For the text-containing cell, return its midpoint in (X, Y) coordinate format. 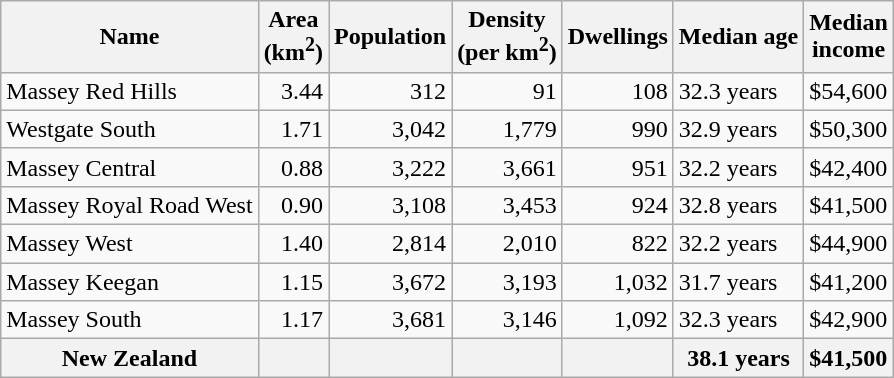
32.9 years (738, 129)
3,222 (390, 167)
990 (618, 129)
91 (508, 91)
$42,400 (849, 167)
0.90 (293, 205)
822 (618, 244)
Massey West (130, 244)
Name (130, 37)
Medianincome (849, 37)
38.1 years (738, 358)
3,453 (508, 205)
1.17 (293, 320)
3,672 (390, 282)
Median age (738, 37)
$41,200 (849, 282)
Massey Central (130, 167)
Westgate South (130, 129)
951 (618, 167)
1.40 (293, 244)
3,661 (508, 167)
Population (390, 37)
3.44 (293, 91)
Massey Red Hills (130, 91)
Massey South (130, 320)
32.8 years (738, 205)
1,092 (618, 320)
2,814 (390, 244)
1.71 (293, 129)
Density(per km2) (508, 37)
3,108 (390, 205)
924 (618, 205)
3,681 (390, 320)
108 (618, 91)
$44,900 (849, 244)
$54,600 (849, 91)
$50,300 (849, 129)
31.7 years (738, 282)
Area(km2) (293, 37)
1,779 (508, 129)
3,042 (390, 129)
3,193 (508, 282)
0.88 (293, 167)
Massey Royal Road West (130, 205)
Massey Keegan (130, 282)
1,032 (618, 282)
$42,900 (849, 320)
2,010 (508, 244)
Dwellings (618, 37)
3,146 (508, 320)
New Zealand (130, 358)
312 (390, 91)
1.15 (293, 282)
